Find where the given text appears and provide that cell's center as [X, Y] coordinate. 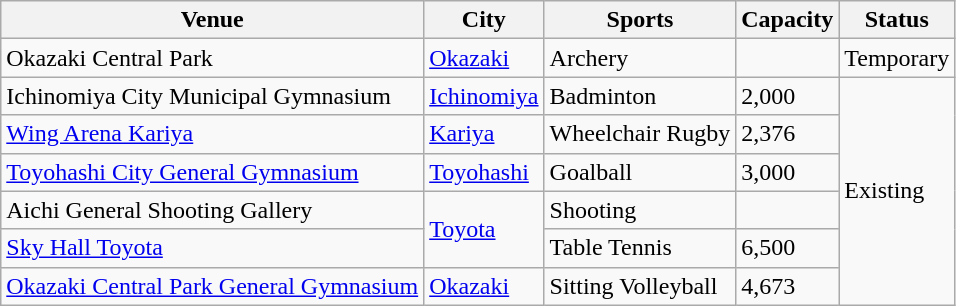
Ichinomiya City Municipal Gymnasium [212, 96]
2,376 [788, 134]
Toyota [484, 229]
Okazaki Central Park General Gymnasium [212, 286]
Temporary [897, 58]
Archery [640, 58]
Goalball [640, 172]
Ichinomiya [484, 96]
Shooting [640, 210]
Status [897, 20]
Table Tennis [640, 248]
Venue [212, 20]
4,673 [788, 286]
6,500 [788, 248]
City [484, 20]
Sitting Volleyball [640, 286]
Toyohashi [484, 172]
Wing Arena Kariya [212, 134]
Wheelchair Rugby [640, 134]
Okazaki Central Park [212, 58]
Sky Hall Toyota [212, 248]
Existing [897, 191]
Badminton [640, 96]
Sports [640, 20]
Kariya [484, 134]
2,000 [788, 96]
3,000 [788, 172]
Aichi General Shooting Gallery [212, 210]
Capacity [788, 20]
Toyohashi City General Gymnasium [212, 172]
